Capture the cell that displays the provided text and extract its [X, Y] central coordinate. 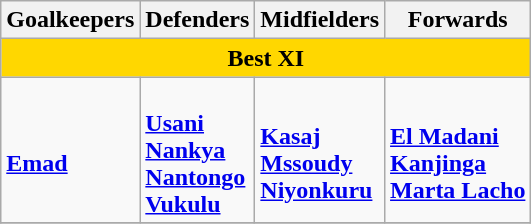
Kasaj Mssoudy Niyonkuru [320, 150]
Usani Nankya Nantongo Vukulu [198, 150]
Emad [70, 150]
Defenders [198, 20]
Midfielders [320, 20]
Forwards [458, 20]
El Madani Kanjinga Marta Lacho [458, 150]
Best XI [266, 58]
Goalkeepers [70, 20]
